Return (x, y) of the center of cell containing provided text 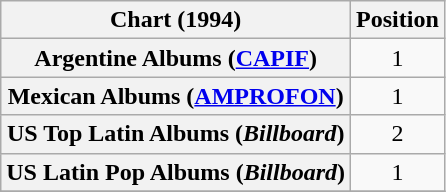
US Top Latin Albums (Billboard) (176, 134)
Argentine Albums (CAPIF) (176, 58)
US Latin Pop Albums (Billboard) (176, 172)
Chart (1994) (176, 20)
2 (398, 134)
Position (398, 20)
Mexican Albums (AMPROFON) (176, 96)
